Output the [x, y] coordinate of the center of the cell containing the given text.  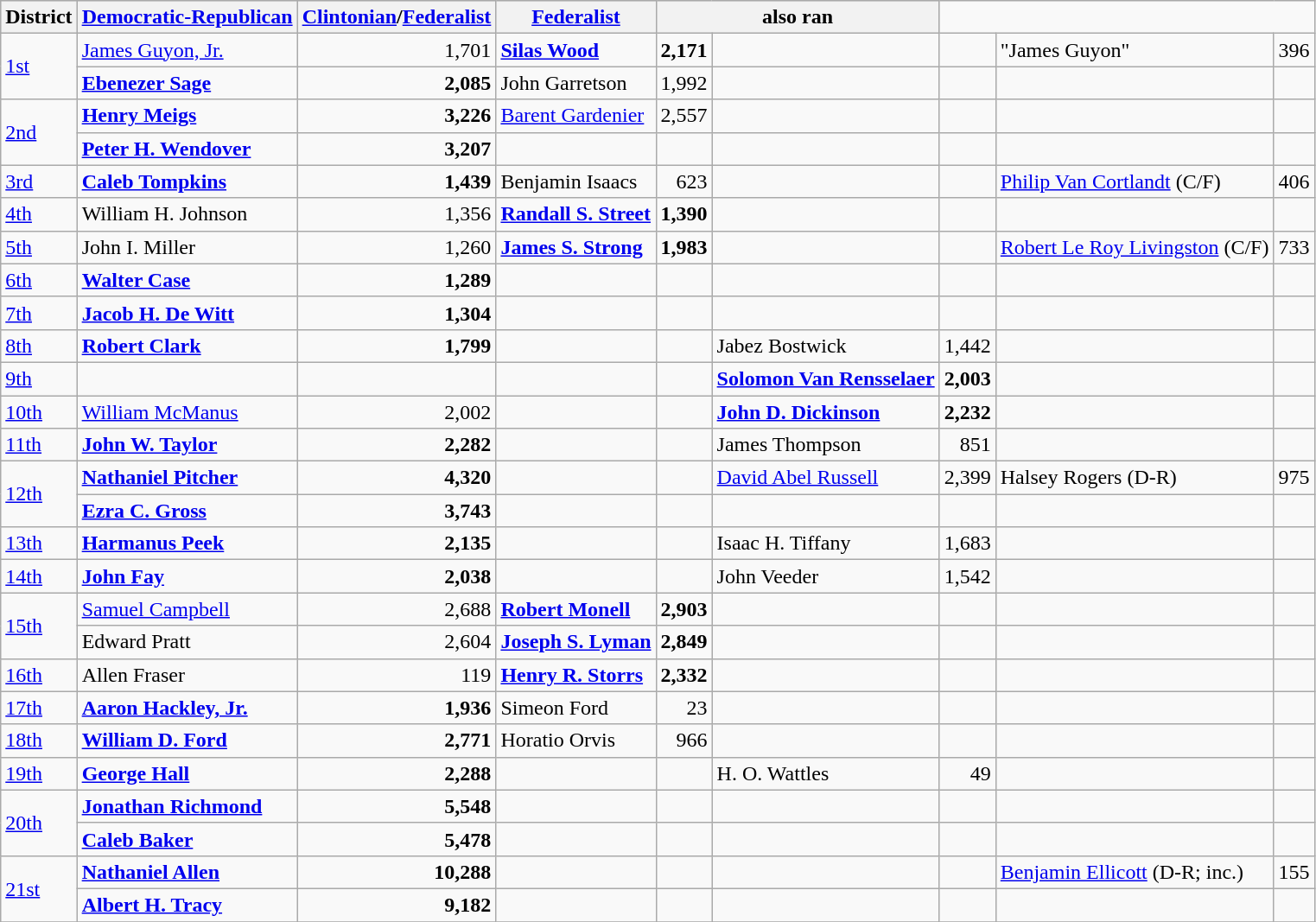
Nathaniel Allen [187, 872]
2,135 [397, 544]
49 [968, 773]
Benjamin Isaacs [575, 181]
John Garretson [575, 83]
1,289 [397, 280]
Ebenezer Sage [187, 83]
6th [39, 280]
Caleb Tompkins [187, 181]
19th [39, 773]
1,983 [684, 247]
1,542 [968, 576]
733 [1294, 247]
12th [39, 494]
Henry Meigs [187, 116]
Jonathan Richmond [187, 806]
18th [39, 741]
2,282 [397, 445]
James Thompson [826, 445]
Henry R. Storrs [575, 675]
1,701 [397, 50]
John I. Miller [187, 247]
406 [1294, 181]
Peter H. Wendover [187, 149]
966 [684, 741]
5,478 [397, 839]
5th [39, 247]
1,992 [684, 83]
9th [39, 378]
4,320 [397, 478]
John Fay [187, 576]
2,399 [968, 478]
Silas Wood [575, 50]
23 [684, 708]
2,332 [684, 675]
15th [39, 626]
William H. Johnson [187, 214]
Caleb Baker [187, 839]
Benjamin Ellicott (D-R; inc.) [1135, 872]
1,260 [397, 247]
2,288 [397, 773]
Aaron Hackley, Jr. [187, 708]
1,356 [397, 214]
Federalist [575, 17]
Edward Pratt [187, 642]
2,604 [397, 642]
Jabez Bostwick [826, 346]
Simeon Ford [575, 708]
2,849 [684, 642]
2,557 [684, 116]
Samuel Campbell [187, 609]
16th [39, 675]
Nathaniel Pitcher [187, 478]
Walter Case [187, 280]
H. O. Wattles [826, 773]
1,442 [968, 346]
District [39, 17]
Halsey Rogers (D-R) [1135, 478]
11th [39, 445]
396 [1294, 50]
17th [39, 708]
2,038 [397, 576]
975 [1294, 478]
8th [39, 346]
5,548 [397, 806]
623 [684, 181]
1,390 [684, 214]
20th [39, 823]
James Guyon, Jr. [187, 50]
George Hall [187, 773]
1,799 [397, 346]
Solomon Van Rensselaer [826, 378]
851 [968, 445]
Ezra C. Gross [187, 511]
Albert H. Tracy [187, 905]
3,226 [397, 116]
4th [39, 214]
155 [1294, 872]
1,936 [397, 708]
9,182 [397, 905]
Philip Van Cortlandt (C/F) [1135, 181]
2,232 [968, 412]
1,304 [397, 313]
2,688 [397, 609]
2,771 [397, 741]
Randall S. Street [575, 214]
Allen Fraser [187, 675]
William D. Ford [187, 741]
7th [39, 313]
Democratic-Republican [187, 17]
13th [39, 544]
1st [39, 67]
Robert Clark [187, 346]
3,743 [397, 511]
Barent Gardenier [575, 116]
also ran [798, 17]
Clintonian/Federalist [397, 17]
John Veeder [826, 576]
David Abel Russell [826, 478]
Horatio Orvis [575, 741]
2nd [39, 132]
"James Guyon" [1135, 50]
James S. Strong [575, 247]
2,903 [684, 609]
3rd [39, 181]
14th [39, 576]
10,288 [397, 872]
Robert Le Roy Livingston (C/F) [1135, 247]
John D. Dickinson [826, 412]
119 [397, 675]
Joseph S. Lyman [575, 642]
2,003 [968, 378]
Isaac H. Tiffany [826, 544]
William McManus [187, 412]
John W. Taylor [187, 445]
1,683 [968, 544]
10th [39, 412]
3,207 [397, 149]
Jacob H. De Witt [187, 313]
21st [39, 888]
2,085 [397, 83]
Harmanus Peek [187, 544]
2,171 [684, 50]
1,439 [397, 181]
Robert Monell [575, 609]
2,002 [397, 412]
